Locate the cell with the specified text and output its [X, Y] center coordinate. 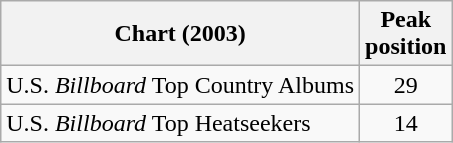
Peakposition [406, 34]
U.S. Billboard Top Country Albums [180, 85]
14 [406, 123]
U.S. Billboard Top Heatseekers [180, 123]
Chart (2003) [180, 34]
29 [406, 85]
